Extract the [x, y] coordinate from the center of the cell holding the provided text.  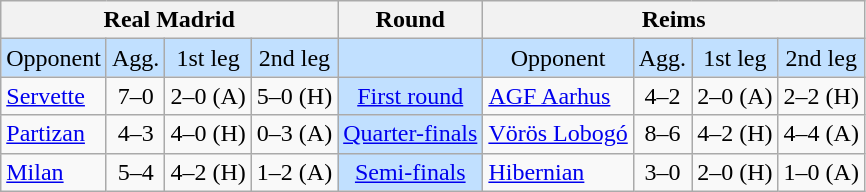
0–3 (A) [294, 134]
Partizan [54, 134]
Quarter-finals [410, 134]
Milan [54, 172]
First round [410, 96]
2–2 (H) [821, 96]
Real Madrid [170, 20]
Round [410, 20]
3–0 [662, 172]
1–2 (A) [294, 172]
4–2 [662, 96]
2–0 (H) [735, 172]
5–4 [135, 172]
5–0 (H) [294, 96]
4–3 [135, 134]
1–0 (A) [821, 172]
8–6 [662, 134]
Hibernian [558, 172]
Servette [54, 96]
7–0 [135, 96]
Semi-finals [410, 172]
Reims [674, 20]
4–4 (A) [821, 134]
4–0 (H) [208, 134]
Vörös Lobogó [558, 134]
AGF Aarhus [558, 96]
